Provide the [X, Y] coordinate of the cell's center where the given text is located.  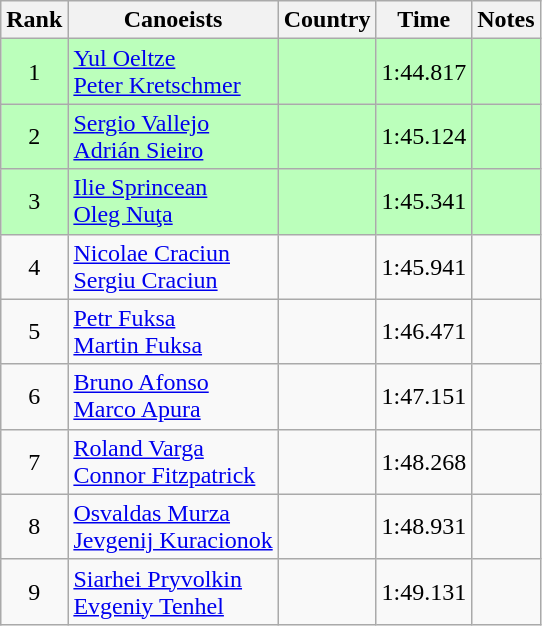
Notes [506, 20]
7 [34, 462]
1:48.268 [424, 462]
4 [34, 266]
1 [34, 72]
3 [34, 202]
1:45.124 [424, 136]
9 [34, 592]
1:49.131 [424, 592]
1:48.931 [424, 526]
Canoeists [173, 20]
Country [327, 20]
1:46.471 [424, 332]
Nicolae CraciunSergiu Craciun [173, 266]
5 [34, 332]
1:44.817 [424, 72]
Time [424, 20]
Roland VargaConnor Fitzpatrick [173, 462]
Siarhei PryvolkinEvgeniy Tenhel [173, 592]
Sergio VallejoAdrián Sieiro [173, 136]
Petr FuksaMartin Fuksa [173, 332]
8 [34, 526]
Yul OeltzePeter Kretschmer [173, 72]
1:45.341 [424, 202]
6 [34, 396]
Rank [34, 20]
1:45.941 [424, 266]
Osvaldas MurzaJevgenij Kuracionok [173, 526]
Bruno AfonsoMarco Apura [173, 396]
2 [34, 136]
Ilie SprinceanOleg Nuţa [173, 202]
1:47.151 [424, 396]
